Identify which cell holds the provided text, then report its (x, y) central coordinate. 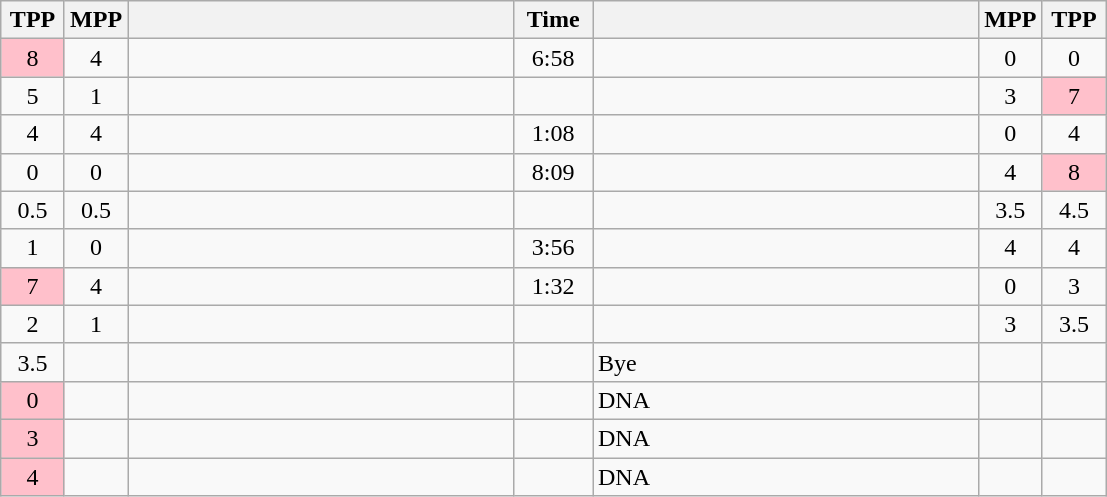
3:56 (554, 248)
4.5 (1074, 210)
6:58 (554, 58)
Time (554, 20)
1:08 (554, 134)
5 (33, 96)
1:32 (554, 286)
2 (33, 324)
8:09 (554, 172)
Bye (785, 362)
